Search for the cell housing the specified text and yield its (X, Y) center coordinate. 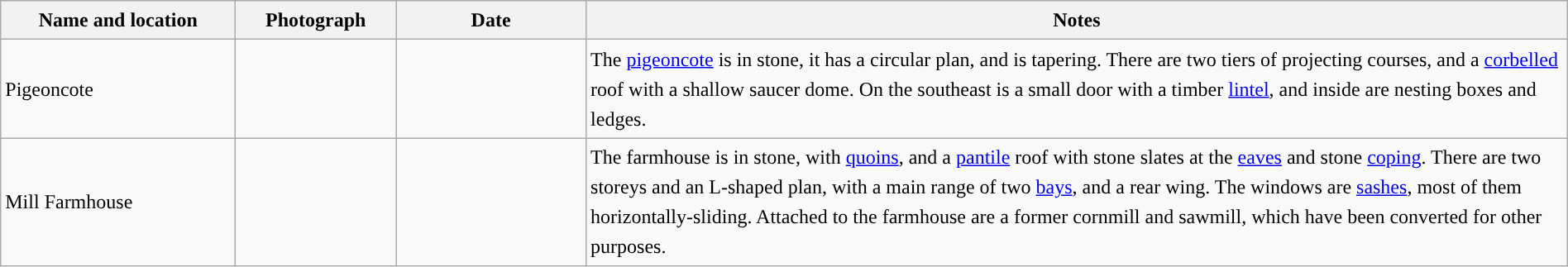
Notes (1077, 20)
Photograph (316, 20)
Date (491, 20)
Name and location (118, 20)
Mill Farmhouse (118, 202)
Pigeoncote (118, 89)
